Output the [X, Y] coordinate of the center of the cell containing the given text.  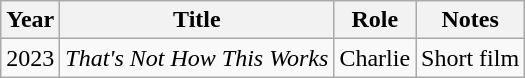
Short film [470, 58]
Year [30, 20]
Role [375, 20]
2023 [30, 58]
That's Not How This Works [197, 58]
Notes [470, 20]
Title [197, 20]
Charlie [375, 58]
